Scan for the cell matching the given text and deliver its (X, Y) coordinate at center. 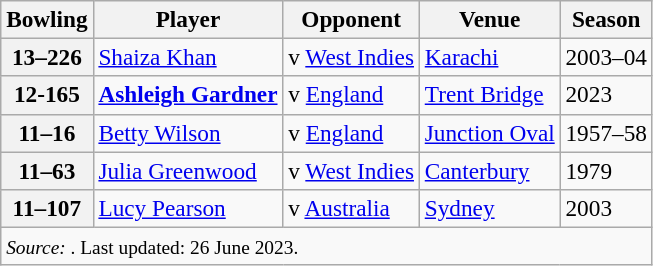
Venue (490, 19)
12-165 (47, 95)
11–63 (47, 170)
Player (188, 19)
Sydney (490, 208)
2003–04 (606, 57)
Source: . Last updated: 26 June 2023. (327, 246)
Julia Greenwood (188, 170)
Betty Wilson (188, 133)
Karachi (490, 57)
1979 (606, 170)
Trent Bridge (490, 95)
2003 (606, 208)
11–16 (47, 133)
Junction Oval (490, 133)
11–107 (47, 208)
Shaiza Khan (188, 57)
Canterbury (490, 170)
2023 (606, 95)
Season (606, 19)
13–226 (47, 57)
v Australia (351, 208)
Lucy Pearson (188, 208)
Bowling (47, 19)
Opponent (351, 19)
Ashleigh Gardner (188, 95)
1957–58 (606, 133)
